From the cell containing the given text, extract its center point as [x, y] coordinate. 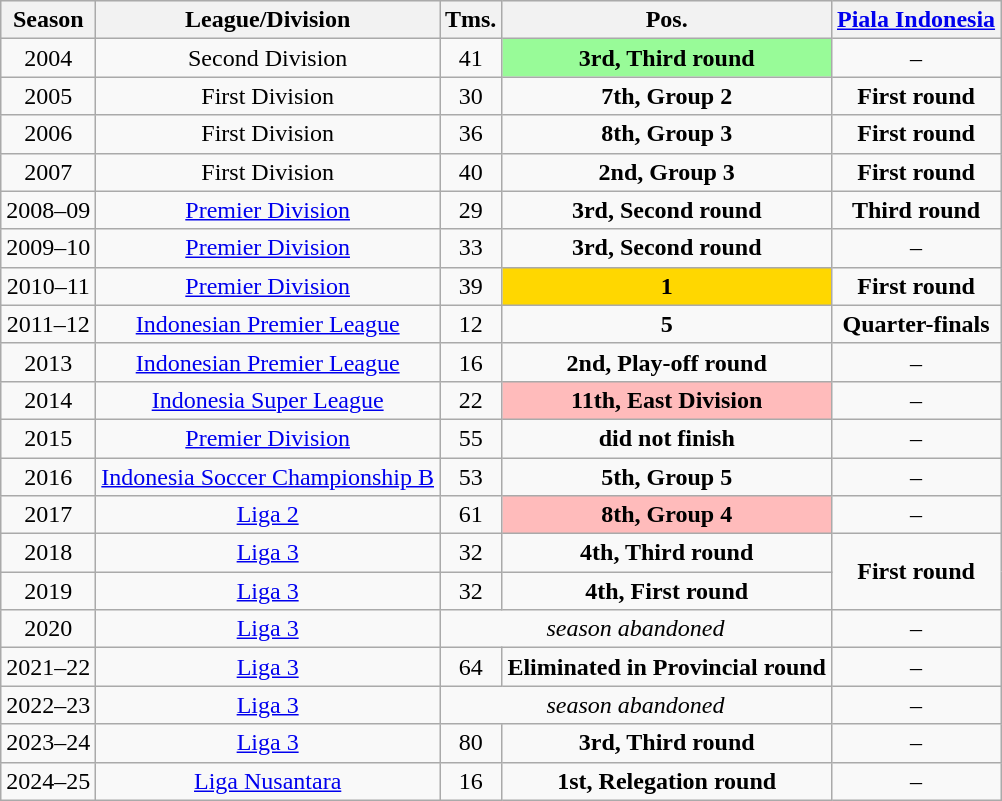
12 [471, 324]
2023–24 [48, 743]
29 [471, 210]
53 [471, 477]
80 [471, 743]
8th, Group 3 [667, 134]
55 [471, 438]
7th, Group 2 [667, 96]
4th, Third round [667, 553]
2015 [48, 438]
2010–11 [48, 286]
Indonesia Super League [268, 400]
2009–10 [48, 248]
61 [471, 515]
Eliminated in Provincial round [667, 667]
2016 [48, 477]
2nd, Group 3 [667, 172]
Pos. [667, 20]
Third round [916, 210]
5th, Group 5 [667, 477]
8th, Group 4 [667, 515]
2005 [48, 96]
2019 [48, 591]
2018 [48, 553]
11th, East Division [667, 400]
41 [471, 58]
Tms. [471, 20]
5 [667, 324]
2014 [48, 400]
30 [471, 96]
4th, First round [667, 591]
2007 [48, 172]
22 [471, 400]
2006 [48, 134]
2017 [48, 515]
33 [471, 248]
Indonesia Soccer Championship B [268, 477]
Piala Indonesia [916, 20]
2011–12 [48, 324]
Liga Nusantara [268, 781]
39 [471, 286]
2022–23 [48, 705]
did not finish [667, 438]
Second Division [268, 58]
League/Division [268, 20]
Quarter-finals [916, 324]
2021–22 [48, 667]
2004 [48, 58]
2024–25 [48, 781]
2020 [48, 629]
1 [667, 286]
Season [48, 20]
2013 [48, 362]
2nd, Play-off round [667, 362]
40 [471, 172]
2008–09 [48, 210]
1st, Relegation round [667, 781]
64 [471, 667]
Liga 2 [268, 515]
36 [471, 134]
